Return the (X, Y) coordinate for the center point of the cell that contains the specified text.  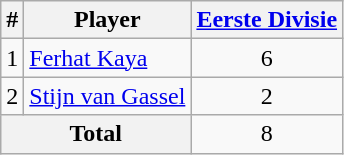
# (12, 20)
Eerste Divisie (267, 20)
Stijn van Gassel (108, 96)
Player (108, 20)
8 (267, 134)
Ferhat Kaya (108, 58)
Total (96, 134)
6 (267, 58)
1 (12, 58)
